Scan for the cell matching the given text and deliver its (x, y) coordinate at center. 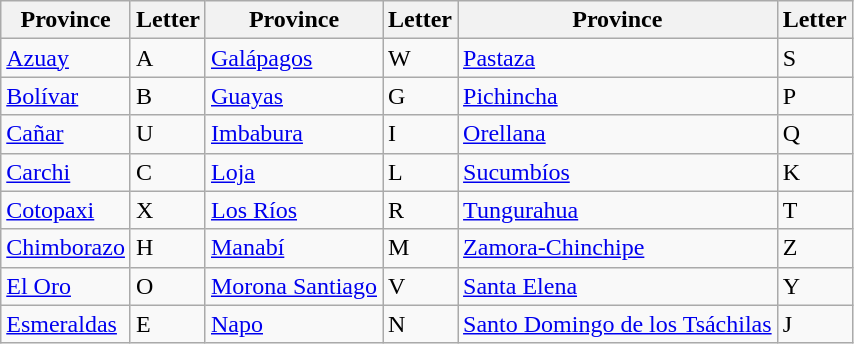
L (420, 172)
O (168, 286)
Manabí (294, 248)
Cañar (66, 134)
U (168, 134)
Tungurahua (618, 210)
T (814, 210)
W (420, 58)
Esmeraldas (66, 324)
Napo (294, 324)
Chimborazo (66, 248)
V (420, 286)
X (168, 210)
J (814, 324)
Azuay (66, 58)
Santa Elena (618, 286)
Galápagos (294, 58)
K (814, 172)
C (168, 172)
Sucumbíos (618, 172)
Morona Santiago (294, 286)
R (420, 210)
I (420, 134)
Zamora-Chinchipe (618, 248)
Imbabura (294, 134)
Santo Domingo de los Tsáchilas (618, 324)
Bolívar (66, 96)
G (420, 96)
Q (814, 134)
E (168, 324)
Z (814, 248)
El Oro (66, 286)
M (420, 248)
A (168, 58)
Los Ríos (294, 210)
N (420, 324)
Carchi (66, 172)
Y (814, 286)
P (814, 96)
Pastaza (618, 58)
H (168, 248)
Guayas (294, 96)
Orellana (618, 134)
Cotopaxi (66, 210)
B (168, 96)
S (814, 58)
Pichincha (618, 96)
Loja (294, 172)
